Return (x, y) of the center of cell containing provided text 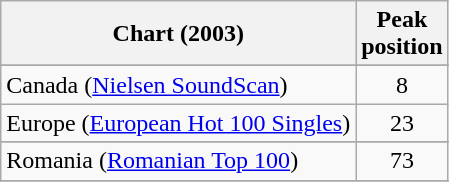
Chart (2003) (178, 34)
73 (402, 161)
Europe (European Hot 100 Singles) (178, 123)
Canada (Nielsen SoundScan) (178, 85)
Romania (Romanian Top 100) (178, 161)
23 (402, 123)
8 (402, 85)
Peakposition (402, 34)
